Return [X, Y] of the center of cell containing provided text 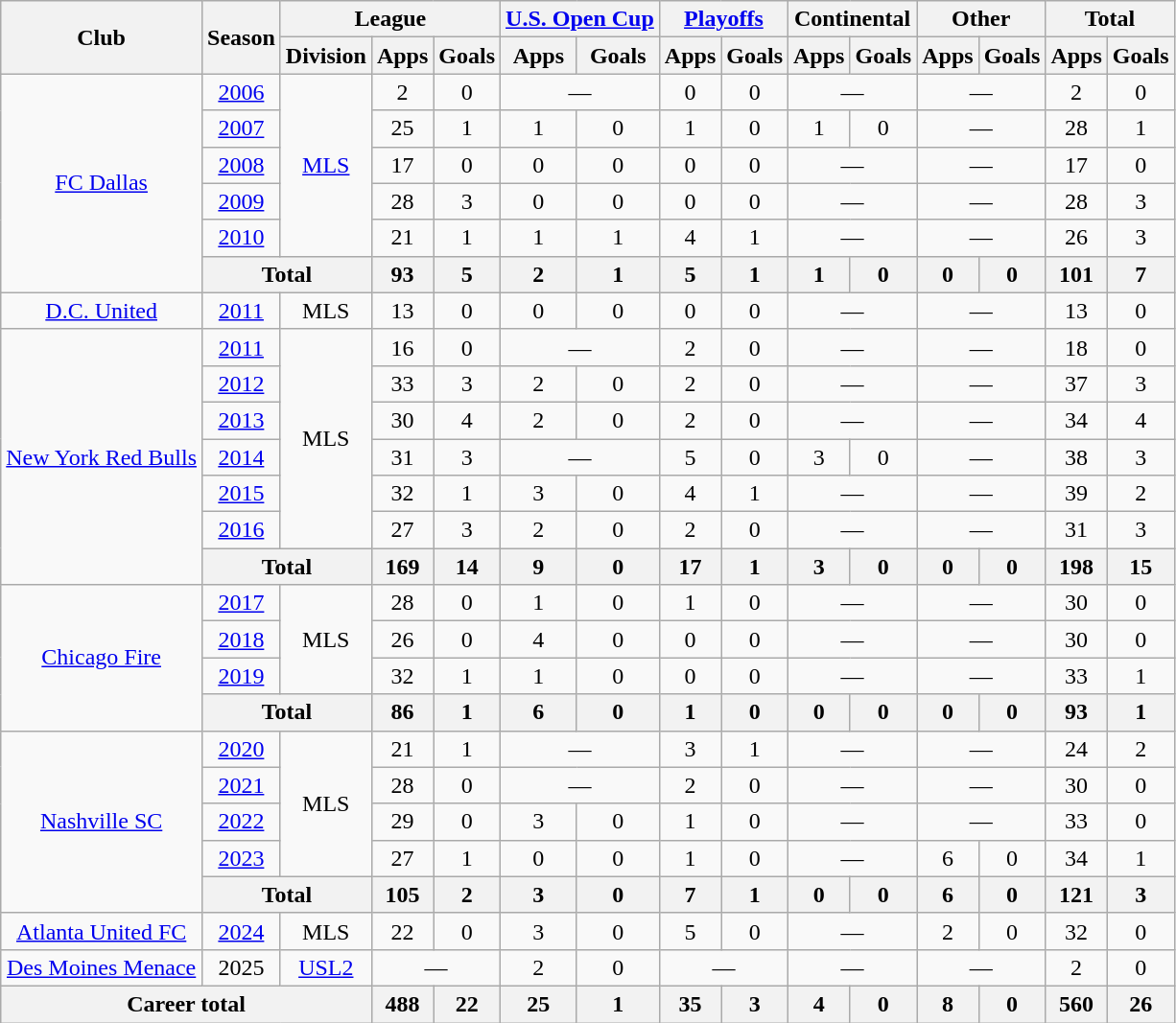
2012 [242, 384]
198 [1076, 567]
Atlanta United FC [102, 931]
2018 [242, 639]
2009 [242, 201]
121 [1076, 895]
Des Moines Menace [102, 967]
New York Red Bulls [102, 456]
2019 [242, 676]
9 [539, 567]
Division [326, 56]
2025 [242, 967]
Chicago Fire [102, 658]
2014 [242, 457]
2023 [242, 858]
101 [1076, 274]
488 [402, 1004]
8 [948, 1004]
Playoffs [723, 19]
2020 [242, 749]
2010 [242, 238]
16 [402, 347]
D.C. United [102, 311]
2024 [242, 931]
37 [1076, 384]
U.S. Open Cup [580, 19]
2006 [242, 92]
24 [1076, 749]
38 [1076, 457]
35 [690, 1004]
Season [242, 37]
86 [402, 712]
USL2 [326, 967]
105 [402, 895]
29 [402, 822]
560 [1076, 1004]
2008 [242, 165]
2007 [242, 128]
39 [1076, 494]
League [389, 19]
2021 [242, 785]
2017 [242, 603]
169 [402, 567]
18 [1076, 347]
Nashville SC [102, 822]
15 [1141, 567]
2022 [242, 822]
Continental [853, 19]
Other [981, 19]
2015 [242, 494]
Career total [186, 1004]
2013 [242, 420]
14 [467, 567]
2016 [242, 530]
FC Dallas [102, 183]
Club [102, 37]
